For the text-containing cell, return its midpoint in [x, y] coordinate format. 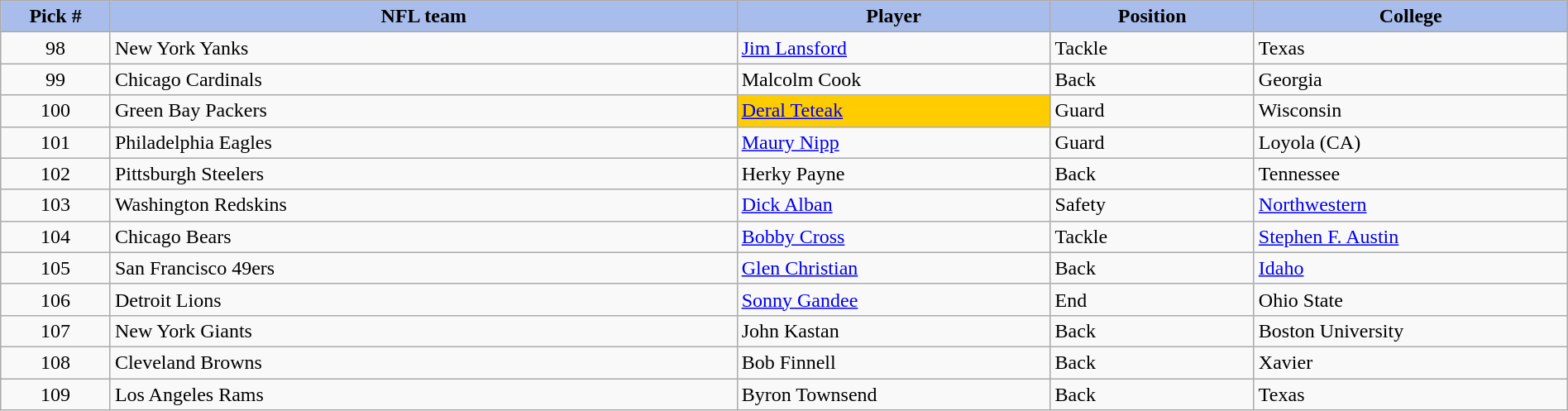
Byron Townsend [893, 394]
New York Giants [423, 331]
End [1152, 299]
104 [56, 237]
Glen Christian [893, 268]
107 [56, 331]
Chicago Cardinals [423, 79]
Pick # [56, 17]
Chicago Bears [423, 237]
99 [56, 79]
Dick Alban [893, 205]
Herky Payne [893, 174]
Philadelphia Eagles [423, 142]
Sonny Gandee [893, 299]
Deral Teteak [893, 111]
100 [56, 111]
Position [1152, 17]
102 [56, 174]
Ohio State [1411, 299]
John Kastan [893, 331]
San Francisco 49ers [423, 268]
105 [56, 268]
Maury Nipp [893, 142]
Idaho [1411, 268]
Tennessee [1411, 174]
Wisconsin [1411, 111]
Georgia [1411, 79]
Bob Finnell [893, 362]
Loyola (CA) [1411, 142]
Boston University [1411, 331]
Northwestern [1411, 205]
106 [56, 299]
Green Bay Packers [423, 111]
New York Yanks [423, 48]
Washington Redskins [423, 205]
College [1411, 17]
109 [56, 394]
108 [56, 362]
Stephen F. Austin [1411, 237]
Pittsburgh Steelers [423, 174]
Los Angeles Rams [423, 394]
Xavier [1411, 362]
Jim Lansford [893, 48]
Malcolm Cook [893, 79]
103 [56, 205]
Cleveland Browns [423, 362]
Detroit Lions [423, 299]
98 [56, 48]
Safety [1152, 205]
NFL team [423, 17]
Bobby Cross [893, 237]
Player [893, 17]
101 [56, 142]
